From the cell containing the given text, extract its center point as [X, Y] coordinate. 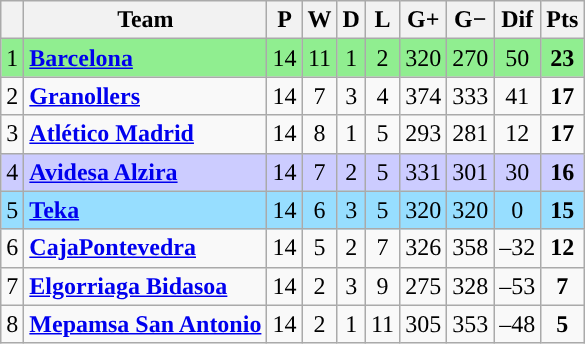
Mepamsa San Antonio [146, 324]
W [320, 20]
281 [470, 134]
–53 [518, 286]
Granollers [146, 96]
326 [424, 248]
333 [470, 96]
L [382, 20]
23 [562, 58]
305 [424, 324]
328 [470, 286]
16 [562, 172]
Atlético Madrid [146, 134]
374 [424, 96]
Teka [146, 210]
15 [562, 210]
Dif [518, 20]
50 [518, 58]
30 [518, 172]
270 [470, 58]
G− [470, 20]
Barcelona [146, 58]
301 [470, 172]
Elgorriaga Bidasoa [146, 286]
–32 [518, 248]
–48 [518, 324]
275 [424, 286]
9 [382, 286]
293 [424, 134]
331 [424, 172]
CajaPontevedra [146, 248]
G+ [424, 20]
41 [518, 96]
Pts [562, 20]
Avidesa Alzira [146, 172]
D [351, 20]
0 [518, 210]
353 [470, 324]
358 [470, 248]
Team [146, 20]
P [284, 20]
